Determine the [X, Y] coordinate at the center of the cell enclosing the given text.  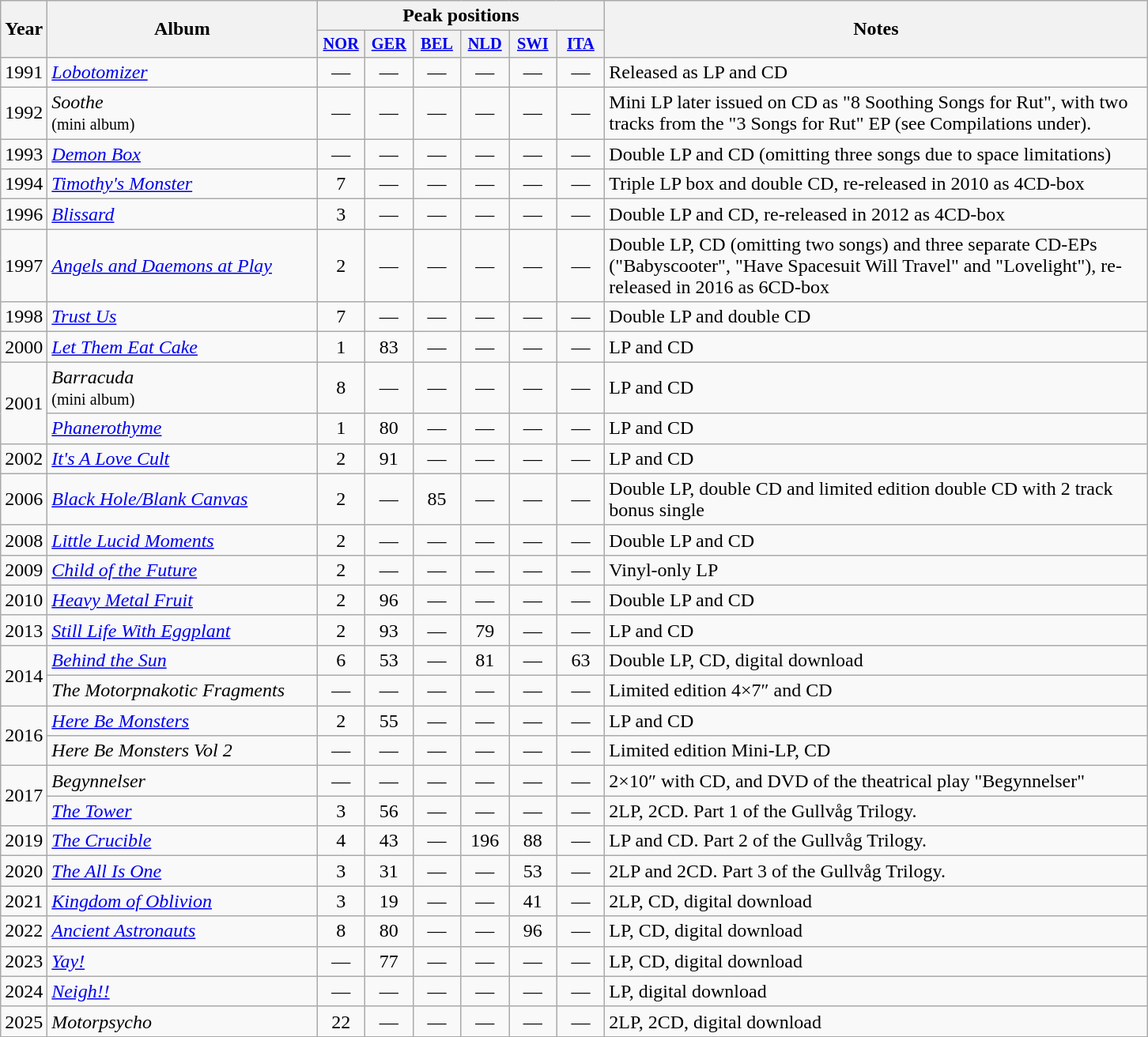
2000 [24, 347]
Ancient Astronauts [182, 931]
Trust Us [182, 317]
55 [389, 721]
93 [389, 630]
88 [533, 841]
83 [389, 347]
4 [342, 841]
56 [389, 811]
Year [24, 29]
Motorpsycho [182, 1021]
Lobotomizer [182, 72]
2020 [24, 871]
Vinyl-only LP [876, 570]
Double LP, CD, digital download [876, 660]
Neigh!! [182, 991]
LP, digital download [876, 991]
2001 [24, 403]
2022 [24, 931]
2006 [24, 500]
Behind the Sun [182, 660]
2013 [24, 630]
Barracuda (mini album) [182, 387]
Still Life With Eggplant [182, 630]
2010 [24, 600]
The Tower [182, 811]
2002 [24, 458]
It's A Love Cult [182, 458]
Double LP and CD (omitting three songs due to space limitations) [876, 154]
19 [389, 901]
1994 [24, 184]
2023 [24, 961]
Kingdom of Oblivion [182, 901]
2LP, CD, digital download [876, 901]
2016 [24, 736]
Double LP and double CD [876, 317]
2×10″ with CD, and DVD of the theatrical play "Begynnelser" [876, 781]
2019 [24, 841]
77 [389, 961]
Released as LP and CD [876, 72]
2LP and 2CD. Part 3 of the Gullvåg Trilogy. [876, 871]
LP and CD. Part 2 of the Gullvåg Trilogy. [876, 841]
1993 [24, 154]
41 [533, 901]
1998 [24, 317]
Child of the Future [182, 570]
Black Hole/Blank Canvas [182, 500]
63 [580, 660]
Demon Box [182, 154]
196 [485, 841]
Phanerothyme [182, 428]
Heavy Metal Fruit [182, 600]
1992 [24, 114]
SWI [533, 44]
NLD [485, 44]
The All Is One [182, 871]
Double LP, double CD and limited edition double CD with 2 track bonus single [876, 500]
1997 [24, 266]
1991 [24, 72]
2021 [24, 901]
2009 [24, 570]
91 [389, 458]
43 [389, 841]
NOR [342, 44]
Yay! [182, 961]
Here Be Monsters [182, 721]
The Crucible [182, 841]
Peak positions [461, 16]
Let Them Eat Cake [182, 347]
1996 [24, 214]
Album [182, 29]
81 [485, 660]
Angels and Daemons at Play [182, 266]
2024 [24, 991]
Limited edition Mini-LP, CD [876, 751]
BEL [436, 44]
Little Lucid Moments [182, 540]
ITA [580, 44]
79 [485, 630]
Mini LP later issued on CD as "8 Soothing Songs for Rut", with two tracks from the "3 Songs for Rut" EP (see Compilations under). [876, 114]
Here Be Monsters Vol 2 [182, 751]
2017 [24, 796]
2025 [24, 1021]
2LP, 2CD, digital download [876, 1021]
2LP, 2CD. Part 1 of the Gullvåg Trilogy. [876, 811]
Blissard [182, 214]
85 [436, 500]
2014 [24, 675]
Triple LP box and double CD, re-released in 2010 as 4CD-box [876, 184]
Double LP and CD, re-released in 2012 as 4CD-box [876, 214]
22 [342, 1021]
6 [342, 660]
GER [389, 44]
Soothe (mini album) [182, 114]
Limited edition 4×7″ and CD [876, 691]
Notes [876, 29]
Begynnelser [182, 781]
2008 [24, 540]
The Motorpnakotic Fragments [182, 691]
Timothy's Monster [182, 184]
31 [389, 871]
